Capture the cell that displays the provided text and extract its (X, Y) central coordinate. 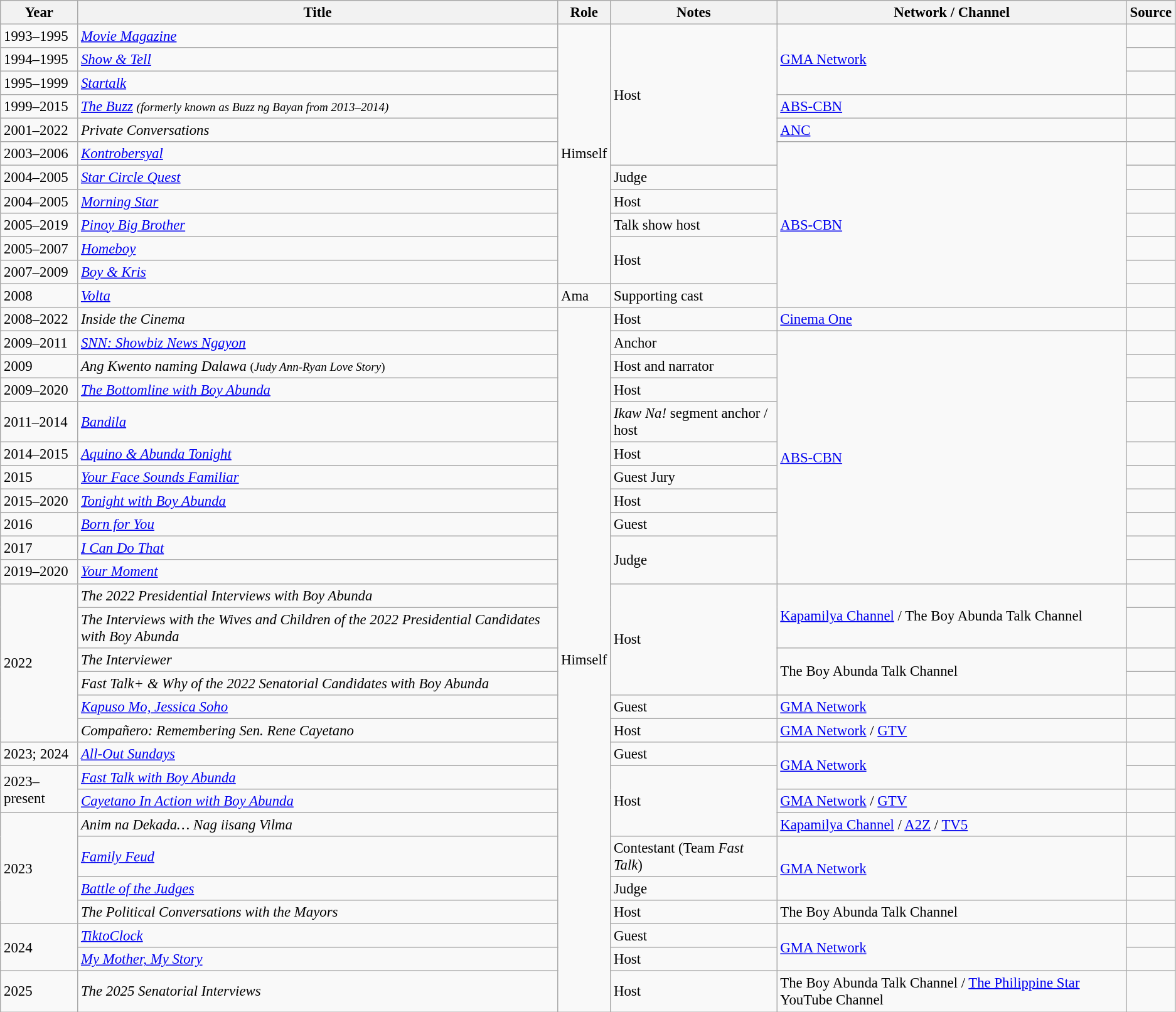
2025 (39, 991)
Aquino & Abunda Tonight (318, 454)
Pinoy Big Brother (318, 225)
2024 (39, 947)
2016 (39, 525)
Volta (318, 296)
Kapamilya Channel / A2Z / TV5 (951, 825)
2009–2020 (39, 390)
2001–2022 (39, 130)
Star Circle Quest (318, 178)
The Interviews with the Wives and Children of the 2022 Presidential Candidates with Boy Abunda (318, 627)
Source (1151, 13)
2008 (39, 296)
The Boy Abunda Talk Channel / The Philippine Star YouTube Channel (951, 991)
The 2022 Presidential Interviews with Boy Abunda (318, 595)
Title (318, 13)
Boy & Kris (318, 272)
The Political Conversations with the Mayors (318, 912)
Ama (584, 296)
2005–2019 (39, 225)
Host and narrator (694, 366)
2015 (39, 477)
2011–2014 (39, 422)
Born for You (318, 525)
Kapuso Mo, Jessica Soho (318, 707)
Your Moment (318, 572)
TiktoClock (318, 936)
2023 (39, 868)
Family Feud (318, 857)
Tonight with Boy Abunda (318, 501)
2009 (39, 366)
Cinema One (951, 319)
Talk show host (694, 225)
The Interviewer (318, 659)
Private Conversations (318, 130)
Homeboy (318, 248)
Fast Talk with Boy Abunda (318, 777)
Morning Star (318, 201)
The Bottomline with Boy Abunda (318, 390)
2019–2020 (39, 572)
I Can Do That (318, 548)
2005–2007 (39, 248)
Anchor (694, 343)
Ang Kwento naming Dalawa (Judy Ann-Ryan Love Story) (318, 366)
2023–present (39, 789)
1999–2015 (39, 107)
2014–2015 (39, 454)
Fast Talk+ & Why of the 2022 Senatorial Candidates with Boy Abunda (318, 683)
Ikaw Na! segment anchor / host (694, 422)
Bandila (318, 422)
The 2025 Senatorial Interviews (318, 991)
Notes (694, 13)
Network / Channel (951, 13)
Supporting cast (694, 296)
Guest Jury (694, 477)
Kapamilya Channel / The Boy Abunda Talk Channel (951, 615)
2023; 2024 (39, 754)
The Buzz (formerly known as Buzz ng Bayan from 2013–2014) (318, 107)
Year (39, 13)
2007–2009 (39, 272)
1994–1995 (39, 60)
Contestant (Team Fast Talk) (694, 857)
2008–2022 (39, 319)
Compañero: Remembering Sen. Rene Cayetano (318, 730)
Cayetano In Action with Boy Abunda (318, 801)
SNN: Showbiz News Ngayon (318, 343)
Battle of the Judges (318, 889)
1993–1995 (39, 36)
My Mother, My Story (318, 959)
All-Out Sundays (318, 754)
Anim na Dekada… Nag iisang Vilma (318, 825)
Role (584, 13)
Kontrobersyal (318, 154)
Inside the Cinema (318, 319)
Movie Magazine (318, 36)
2015–2020 (39, 501)
Your Face Sounds Familiar (318, 477)
ANC (951, 130)
Startalk (318, 83)
Show & Tell (318, 60)
2017 (39, 548)
2003–2006 (39, 154)
1995–1999 (39, 83)
2022 (39, 663)
2009–2011 (39, 343)
